Find where the given text appears and provide that cell's center as [x, y] coordinate. 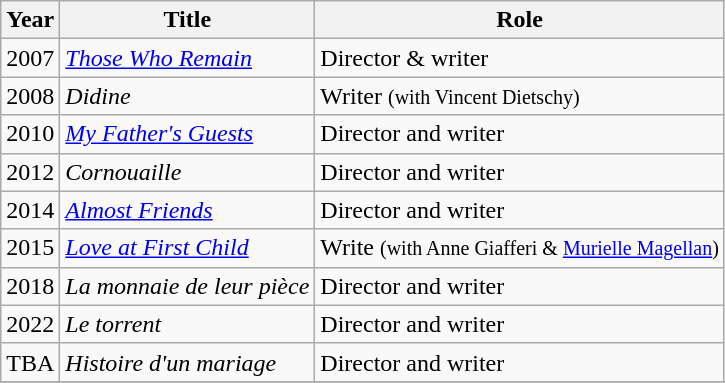
Director & writer [520, 58]
Histoire d'un mariage [188, 362]
Didine [188, 96]
TBA [30, 362]
My Father's Guests [188, 134]
Title [188, 20]
Write (with Anne Giafferi & Murielle Magellan) [520, 248]
Writer (with Vincent Dietschy) [520, 96]
2014 [30, 210]
Role [520, 20]
La monnaie de leur pièce [188, 286]
Love at First Child [188, 248]
Cornouaille [188, 172]
2015 [30, 248]
2022 [30, 324]
Year [30, 20]
2018 [30, 286]
Those Who Remain [188, 58]
2007 [30, 58]
Le torrent [188, 324]
2010 [30, 134]
Almost Friends [188, 210]
2008 [30, 96]
2012 [30, 172]
